Extract the [x, y] coordinate from the center of the cell holding the provided text.  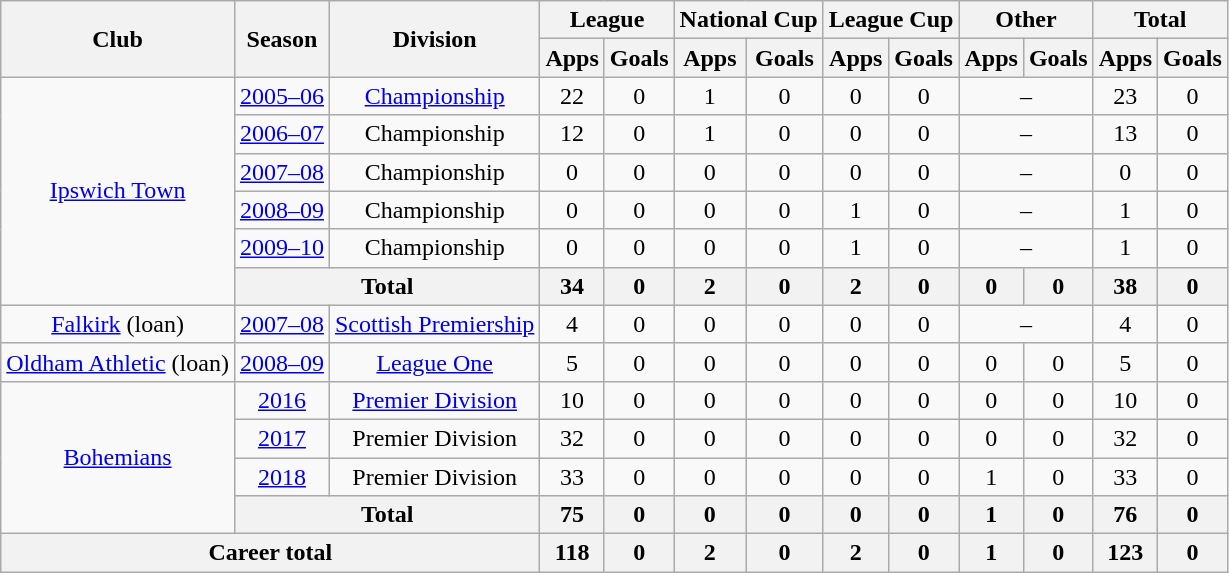
2005–06 [282, 96]
23 [1125, 96]
Other [1026, 20]
12 [572, 134]
Division [434, 39]
League Cup [891, 20]
National Cup [748, 20]
Bohemians [118, 457]
Ipswich Town [118, 191]
League [607, 20]
2017 [282, 438]
22 [572, 96]
Falkirk (loan) [118, 324]
2018 [282, 477]
Career total [270, 553]
2016 [282, 400]
2006–07 [282, 134]
League One [434, 362]
38 [1125, 286]
76 [1125, 515]
13 [1125, 134]
118 [572, 553]
Club [118, 39]
Season [282, 39]
34 [572, 286]
Oldham Athletic (loan) [118, 362]
Scottish Premiership [434, 324]
2009–10 [282, 248]
75 [572, 515]
123 [1125, 553]
